Find where the given text appears and provide that cell's center as [x, y] coordinate. 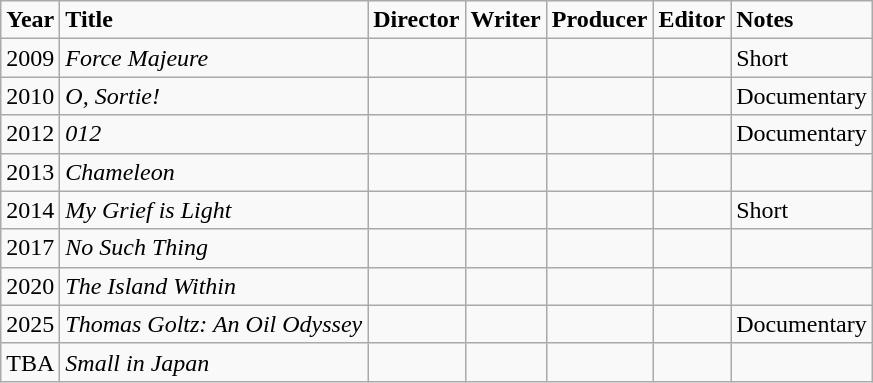
Producer [600, 20]
2020 [30, 286]
Director [416, 20]
Editor [692, 20]
TBA [30, 362]
Writer [506, 20]
2012 [30, 134]
My Grief is Light [214, 210]
Title [214, 20]
Thomas Goltz: An Oil Odyssey [214, 324]
2009 [30, 58]
012 [214, 134]
2025 [30, 324]
Year [30, 20]
2014 [30, 210]
Force Majeure [214, 58]
2013 [30, 172]
Small in Japan [214, 362]
O, Sortie! [214, 96]
Chameleon [214, 172]
The Island Within [214, 286]
Notes [802, 20]
2010 [30, 96]
No Such Thing [214, 248]
2017 [30, 248]
